Pinpoint the cell where the given text exists, returning its (x, y) midpoint coordinate. 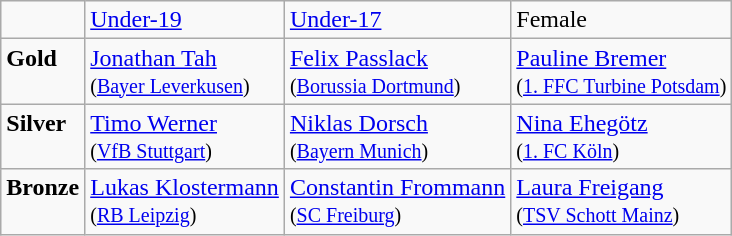
Lukas Klostermann (RB Leipzig) (185, 202)
Jonathan Tah (Bayer Leverkusen) (185, 72)
Felix Passlack (Borussia Dortmund) (397, 72)
Under-19 (185, 20)
Pauline Bremer (1. FFC Turbine Potsdam) (622, 72)
Bronze (43, 202)
Timo Werner (VfB Stuttgart) (185, 136)
Niklas Dorsch (Bayern Munich) (397, 136)
Under-17 (397, 20)
Gold (43, 72)
Laura Freigang (TSV Schott Mainz) (622, 202)
Nina Ehegötz (1. FC Köln) (622, 136)
Silver (43, 136)
Female (622, 20)
Constantin Frommann (SC Freiburg) (397, 202)
